Detect which cell encompasses the target text, then output its (x, y) center coordinate. 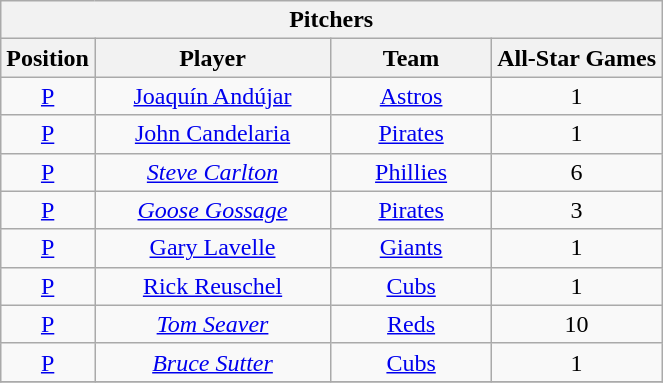
Steve Carlton (212, 172)
Rick Reuschel (212, 286)
3 (577, 210)
Reds (412, 324)
Giants (412, 248)
Position (48, 58)
Pitchers (332, 20)
6 (577, 172)
Tom Seaver (212, 324)
Bruce Sutter (212, 362)
Joaquín Andújar (212, 96)
Goose Gossage (212, 210)
Team (412, 58)
Phillies (412, 172)
Astros (412, 96)
Gary Lavelle (212, 248)
All-Star Games (577, 58)
10 (577, 324)
John Candelaria (212, 134)
Player (212, 58)
